Output the (x, y) coordinate of the center of the cell containing the given text.  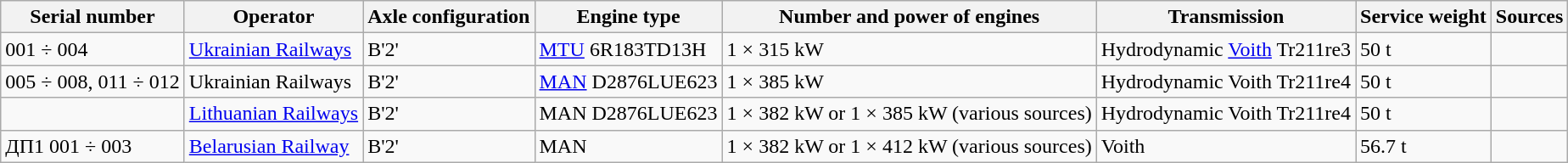
001 ÷ 004 (93, 49)
Sources (1529, 17)
1 × 315 kW (910, 49)
Lithuanian Railways (273, 114)
Serial number (93, 17)
Number and power of engines (910, 17)
Operator (273, 17)
1 × 382 kW or 1 × 412 kW (various sources) (910, 146)
005 ÷ 008, 011 ÷ 012 (93, 81)
Service weight (1424, 17)
1 × 382 kW or 1 × 385 kW (various sources) (910, 114)
Transmission (1225, 17)
Voith (1225, 146)
1 × 385 kW (910, 81)
ДП1 001 ÷ 003 (93, 146)
Hydrodynamic Voith Tr211re3 (1225, 49)
Axle configuration (449, 17)
56.7 t (1424, 146)
MAN (628, 146)
Belarusian Railway (273, 146)
MTU 6R183TD13H (628, 49)
Engine type (628, 17)
